Return [X, Y] of the center of cell containing provided text 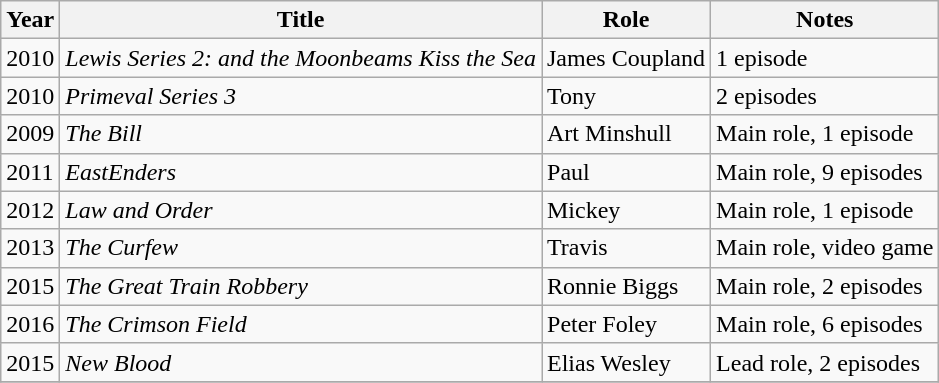
Art Minshull [626, 134]
Main role, 9 episodes [825, 172]
The Curfew [301, 248]
Notes [825, 20]
James Coupland [626, 58]
2009 [30, 134]
New Blood [301, 362]
2 episodes [825, 96]
Primeval Series 3 [301, 96]
Year [30, 20]
The Bill [301, 134]
The Great Train Robbery [301, 286]
Peter Foley [626, 324]
Tony [626, 96]
2012 [30, 210]
Main role, 2 episodes [825, 286]
2011 [30, 172]
Main role, video game [825, 248]
Lead role, 2 episodes [825, 362]
Main role, 6 episodes [825, 324]
Lewis Series 2: and the Moonbeams Kiss the Sea [301, 58]
Paul [626, 172]
1 episode [825, 58]
Role [626, 20]
Law and Order [301, 210]
EastEnders [301, 172]
Travis [626, 248]
2016 [30, 324]
The Crimson Field [301, 324]
Mickey [626, 210]
Ronnie Biggs [626, 286]
2013 [30, 248]
Elias Wesley [626, 362]
Title [301, 20]
